Output the [X, Y] coordinate of the center of the cell containing the given text.  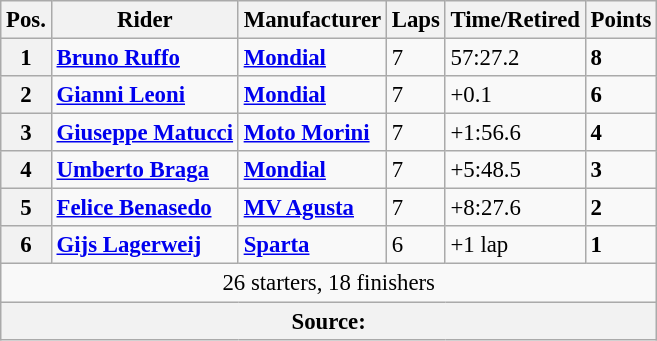
+8:27.6 [515, 208]
Gianni Leoni [144, 95]
26 starters, 18 finishers [329, 283]
+1:56.6 [515, 133]
Umberto Braga [144, 170]
Bruno Ruffo [144, 58]
5 [26, 208]
Time/Retired [515, 20]
Laps [416, 20]
Sparta [312, 245]
Source: [329, 321]
Moto Morini [312, 133]
+0.1 [515, 95]
Giuseppe Matucci [144, 133]
MV Agusta [312, 208]
+5:48.5 [515, 170]
+1 lap [515, 245]
Gijs Lagerweij [144, 245]
Points [620, 20]
8 [620, 58]
Manufacturer [312, 20]
Felice Benasedo [144, 208]
Rider [144, 20]
Pos. [26, 20]
57:27.2 [515, 58]
